Pinpoint the cell where the given text exists, returning its [x, y] midpoint coordinate. 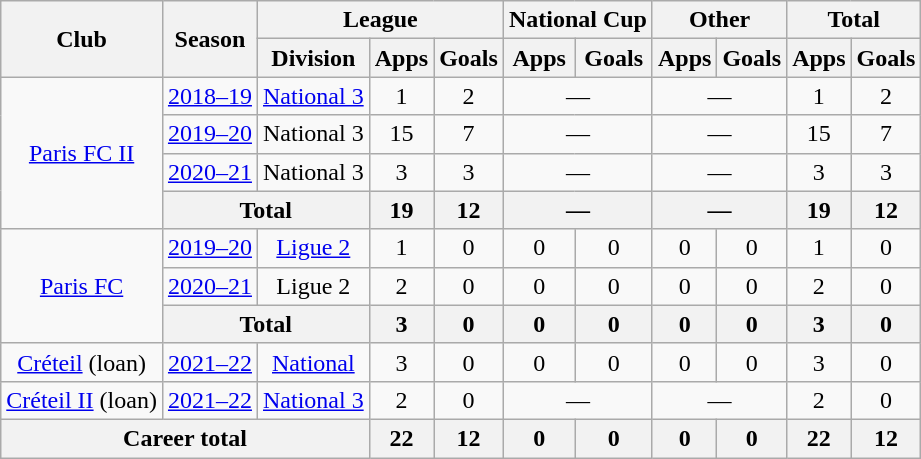
Club [82, 39]
National [313, 362]
2018–19 [210, 96]
Season [210, 39]
Paris FC II [82, 153]
Paris FC [82, 286]
National Cup [578, 20]
Division [313, 58]
League [380, 20]
Créteil II (loan) [82, 400]
Other [719, 20]
Career total [185, 438]
Créteil (loan) [82, 362]
